Pinpoint the cell where the given text exists, returning its (X, Y) midpoint coordinate. 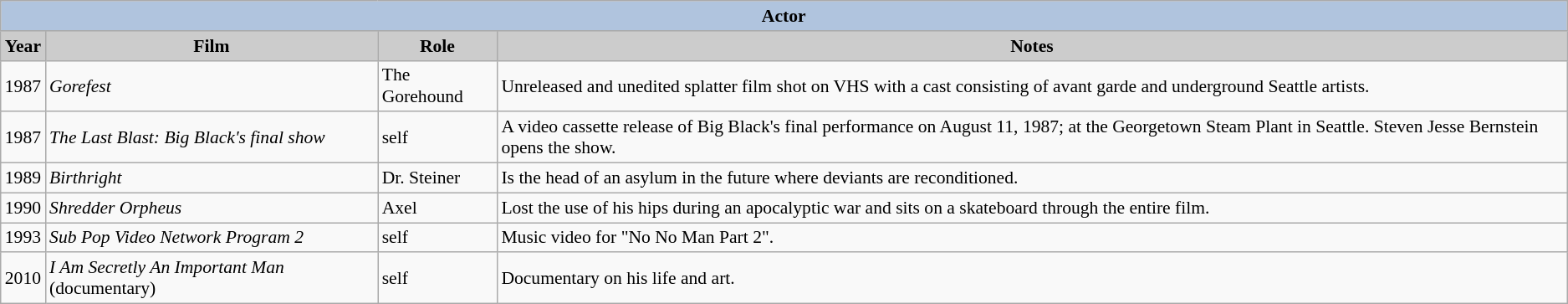
2010 (23, 278)
Film (212, 46)
Actor (784, 16)
Notes (1032, 46)
The Gorehound (438, 85)
Dr. Steiner (438, 178)
1989 (23, 178)
Birthright (212, 178)
The Last Blast: Big Black's final show (212, 137)
I Am Secretly An Important Man (documentary) (212, 278)
Documentary on his life and art. (1032, 278)
1990 (23, 208)
Unreleased and unedited splatter film shot on VHS with a cast consisting of avant garde and underground Seattle artists. (1032, 85)
1993 (23, 238)
Shredder Orpheus (212, 208)
Role (438, 46)
Sub Pop Video Network Program 2 (212, 238)
Gorefest (212, 85)
Axel (438, 208)
Music video for "No No Man Part 2". (1032, 238)
Year (23, 46)
Lost the use of his hips during an apocalyptic war and sits on a skateboard through the entire film. (1032, 208)
Is the head of an asylum in the future where deviants are reconditioned. (1032, 178)
